Pinpoint the cell where the given text exists, returning its (X, Y) midpoint coordinate. 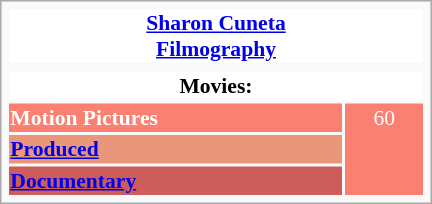
Documentary (176, 180)
Sharon CunetaFilmography (216, 36)
Produced (176, 149)
60 (384, 149)
Motion Pictures (176, 117)
Movies: (216, 86)
